From the cell containing the given text, extract its center point as (x, y) coordinate. 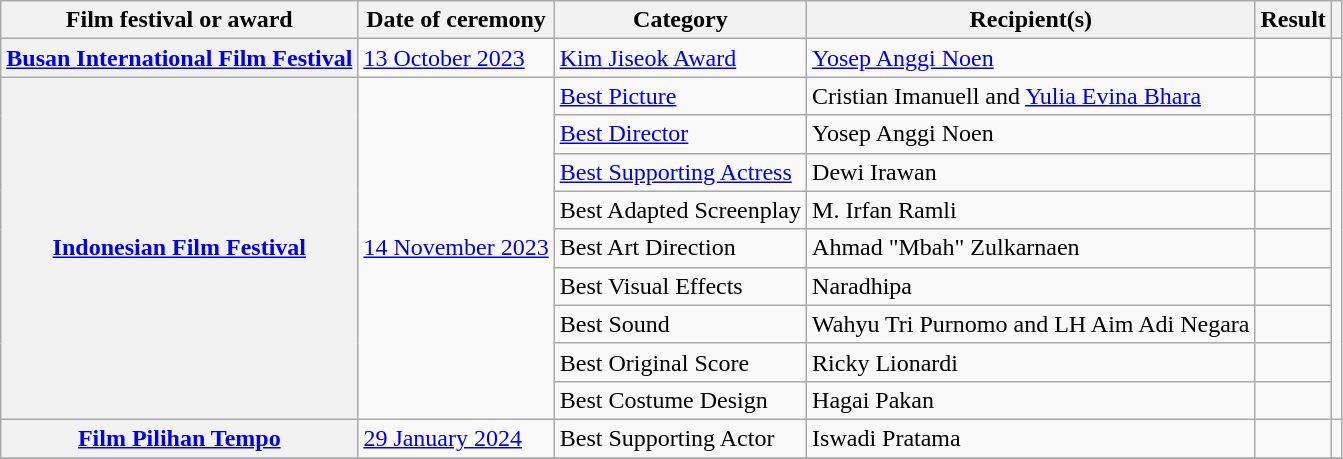
Indonesian Film Festival (180, 248)
Category (680, 20)
M. Irfan Ramli (1031, 210)
Kim Jiseok Award (680, 58)
Iswadi Pratama (1031, 438)
Busan International Film Festival (180, 58)
Cristian Imanuell and Yulia Evina Bhara (1031, 96)
Best Supporting Actor (680, 438)
Best Supporting Actress (680, 172)
Best Picture (680, 96)
Best Sound (680, 324)
Dewi Irawan (1031, 172)
13 October 2023 (456, 58)
Naradhipa (1031, 286)
Film festival or award (180, 20)
29 January 2024 (456, 438)
Wahyu Tri Purnomo and LH Aim Adi Negara (1031, 324)
Best Costume Design (680, 400)
Best Original Score (680, 362)
Date of ceremony (456, 20)
Film Pilihan Tempo (180, 438)
Best Visual Effects (680, 286)
Ricky Lionardi (1031, 362)
14 November 2023 (456, 248)
Recipient(s) (1031, 20)
Best Art Direction (680, 248)
Result (1293, 20)
Best Adapted Screenplay (680, 210)
Best Director (680, 134)
Ahmad "Mbah" Zulkarnaen (1031, 248)
Hagai Pakan (1031, 400)
